Return the (x, y) coordinate for the center point of the cell that contains the specified text.  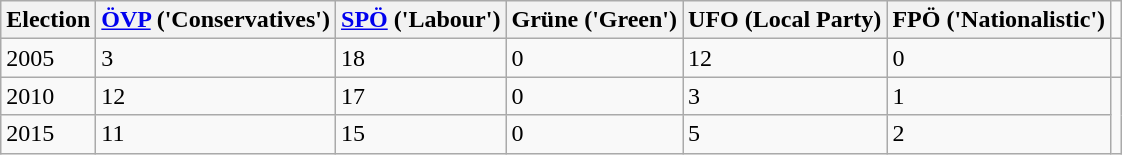
5 (785, 134)
SPÖ ('Labour') (421, 20)
Grüne ('Green') (594, 20)
ÖVP ('Conservatives') (216, 20)
2015 (48, 134)
Election (48, 20)
FPÖ ('Nationalistic') (999, 20)
17 (421, 96)
UFO (Local Party) (785, 20)
2005 (48, 58)
1 (999, 96)
18 (421, 58)
15 (421, 134)
11 (216, 134)
2 (999, 134)
2010 (48, 96)
